Provide the (x, y) coordinate of the cell's center where the given text is located.  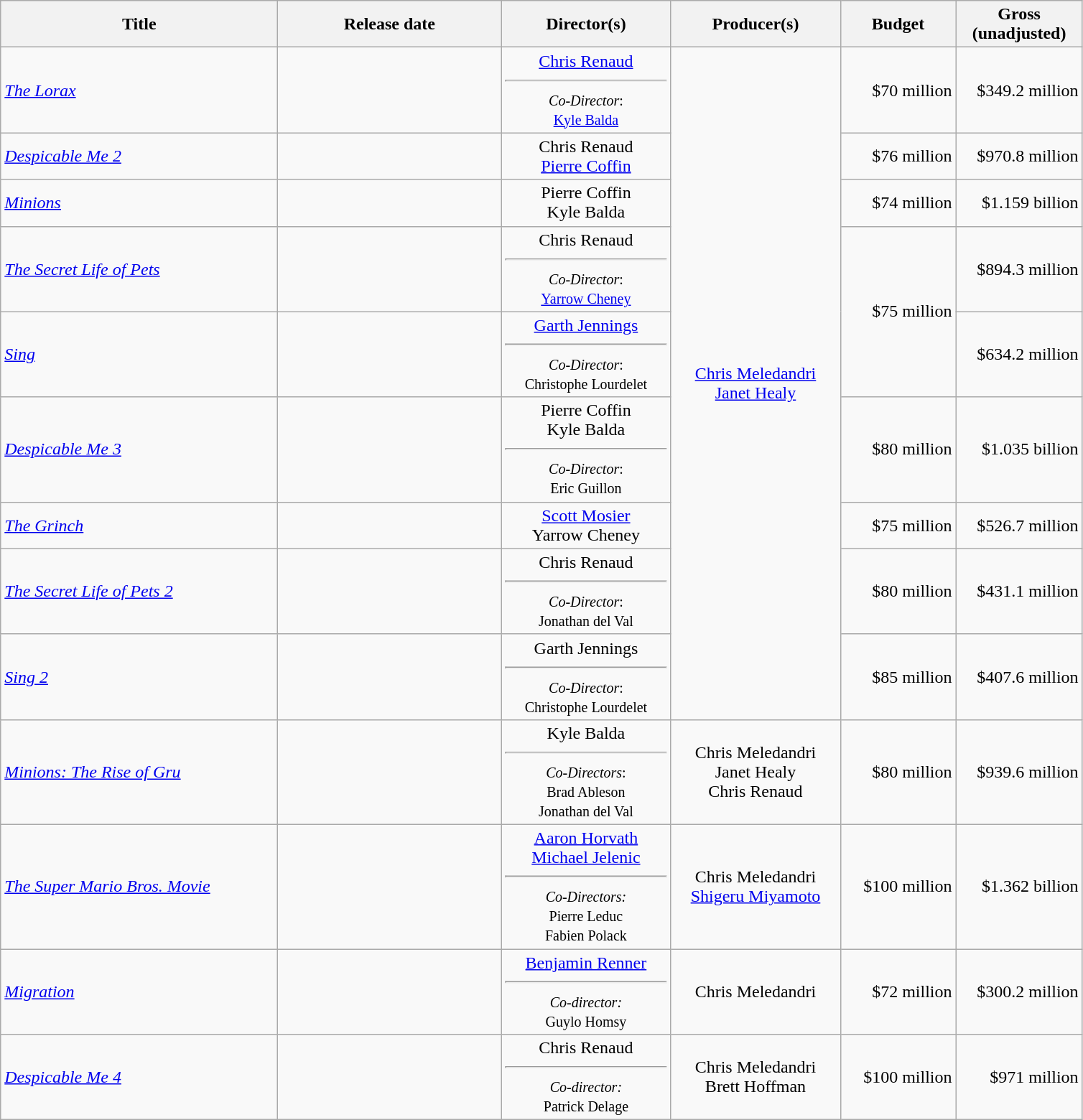
$970.8 million (1019, 157)
$70 million (898, 90)
The Lorax (139, 90)
$300.2 million (1019, 992)
Pierre CoffinKyle Balda (586, 202)
Aaron HorvathMichael JelenicCo-Directors:Pierre LeducFabien Polack (586, 886)
$634.2 million (1019, 355)
Chris MeledandriJanet Healy (756, 383)
Sing 2 (139, 676)
Despicable Me 2 (139, 157)
Minions: The Rise of Gru (139, 772)
Chris RenaudPierre Coffin (586, 157)
Chris MeledandriJanet HealyChris Renaud (756, 772)
Scott MosierYarrow Cheney (586, 526)
$431.1 million (1019, 592)
$1.362 billion (1019, 886)
Budget (898, 24)
Chris MeledandriShigeru Miyamoto (756, 886)
The Super Mario Bros. Movie (139, 886)
Gross (unadjusted) (1019, 24)
Sing (139, 355)
$407.6 million (1019, 676)
Release date (389, 24)
Benjamin RennerCo-director:Guylo Homsy (586, 992)
$85 million (898, 676)
Producer(s) (756, 24)
Chris RenaudCo-Director:Yarrow Cheney (586, 269)
Despicable Me 4 (139, 1077)
Pierre CoffinKyle BaldaCo-Director:Eric Guillon (586, 449)
Minions (139, 202)
$74 million (898, 202)
$1.035 billion (1019, 449)
The Secret Life of Pets (139, 269)
Chris RenaudCo-Director:Kyle Balda (586, 90)
$971 million (1019, 1077)
$939.6 million (1019, 772)
Title (139, 24)
The Grinch (139, 526)
Despicable Me 3 (139, 449)
Chris RenaudCo-Director:Jonathan del Val (586, 592)
Chris Meledandri (756, 992)
Kyle BaldaCo-Directors:Brad AblesonJonathan del Val (586, 772)
Chris MeledandriBrett Hoffman (756, 1077)
Chris RenaudCo-director:Patrick Delage (586, 1077)
$72 million (898, 992)
Director(s) (586, 24)
$76 million (898, 157)
$1.159 billion (1019, 202)
$349.2 million (1019, 90)
The Secret Life of Pets 2 (139, 592)
Migration (139, 992)
$894.3 million (1019, 269)
$526.7 million (1019, 526)
